Capture the cell that displays the provided text and extract its [X, Y] central coordinate. 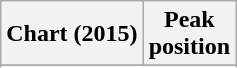
Chart (2015) [72, 34]
Peakposition [189, 34]
